Locate the cell with the specified text and output its (X, Y) center coordinate. 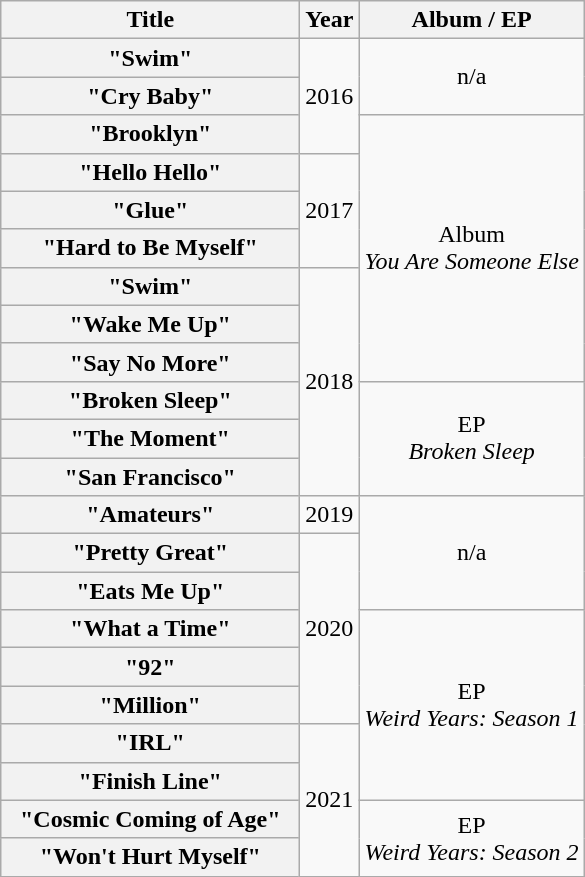
2021 (330, 800)
2020 (330, 629)
EPWeird Years: Season 2 (472, 838)
EPWeird Years: Season 1 (472, 705)
"Wake Me Up" (150, 324)
"The Moment" (150, 438)
2017 (330, 210)
EPBroken Sleep (472, 438)
"Glue" (150, 210)
2016 (330, 96)
"Broken Sleep" (150, 400)
"Hello Hello" (150, 172)
"IRL" (150, 743)
"Finish Line" (150, 781)
2018 (330, 381)
"Won't Hurt Myself" (150, 857)
"What a Time" (150, 629)
"Pretty Great" (150, 553)
"San Francisco" (150, 477)
Title (150, 20)
"Million" (150, 705)
Album / EP (472, 20)
"Say No More" (150, 362)
"Amateurs" (150, 515)
AlbumYou Are Someone Else (472, 248)
"92" (150, 667)
"Brooklyn" (150, 134)
"Cosmic Coming of Age" (150, 819)
"Eats Me Up" (150, 591)
2019 (330, 515)
"Hard to Be Myself" (150, 248)
Year (330, 20)
"Cry Baby" (150, 96)
